From the cell containing the given text, extract its center point as (x, y) coordinate. 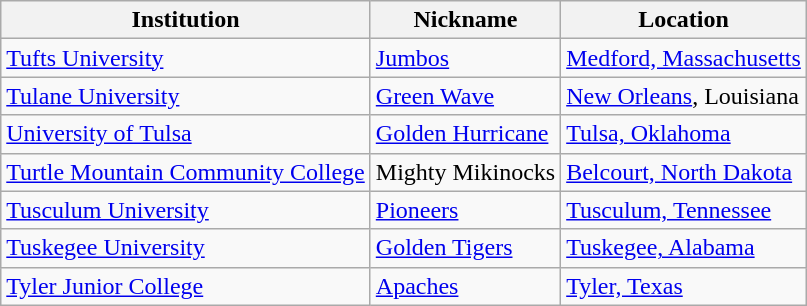
New Orleans, Louisiana (684, 96)
University of Tulsa (186, 134)
Tufts University (186, 58)
Jumbos (465, 58)
Tulane University (186, 96)
Location (684, 20)
Pioneers (465, 210)
Apaches (465, 286)
Tulsa, Oklahoma (684, 134)
Medford, Massachusetts (684, 58)
Tuskegee University (186, 248)
Tyler, Texas (684, 286)
Institution (186, 20)
Mighty Mikinocks (465, 172)
Tuskegee, Alabama (684, 248)
Nickname (465, 20)
Turtle Mountain Community College (186, 172)
Tyler Junior College (186, 286)
Golden Tigers (465, 248)
Belcourt, North Dakota (684, 172)
Golden Hurricane (465, 134)
Green Wave (465, 96)
Tusculum University (186, 210)
Tusculum, Tennessee (684, 210)
